From the cell containing the given text, extract its center point as [X, Y] coordinate. 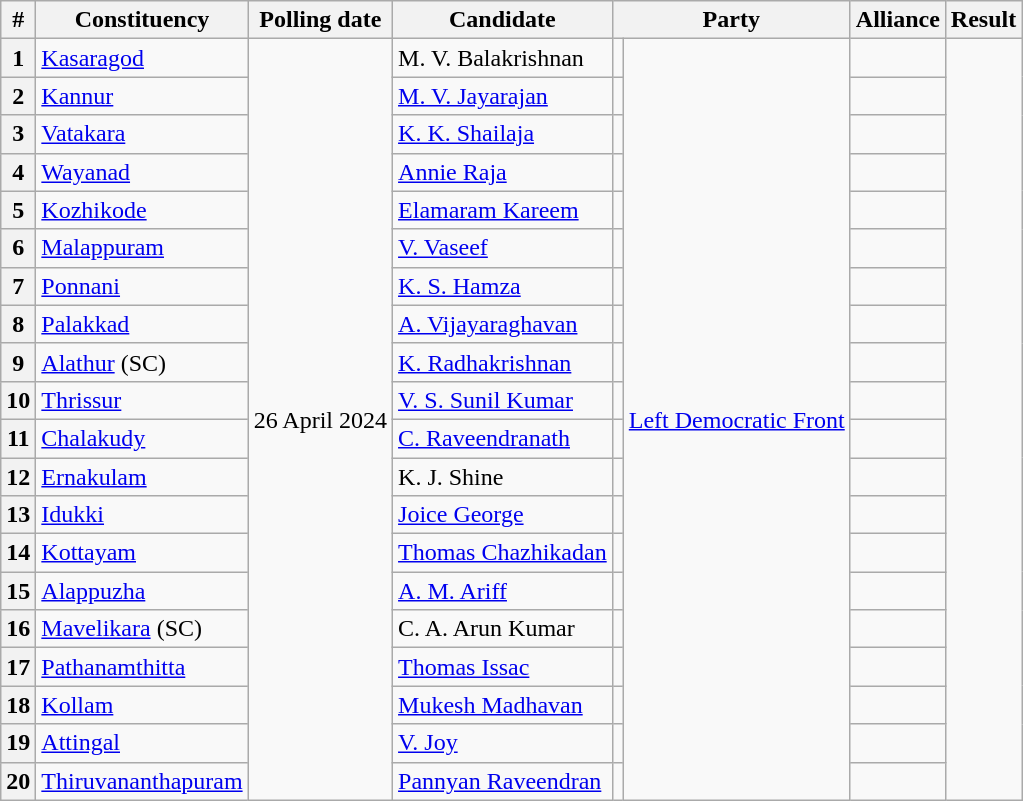
V. S. Sunil Kumar [503, 400]
Pathanamthitta [142, 667]
15 [18, 591]
26 April 2024 [320, 420]
K. Radhakrishnan [503, 362]
V. Joy [503, 743]
2 [18, 96]
Palakkad [142, 324]
9 [18, 362]
Mukesh Madhavan [503, 705]
5 [18, 210]
Party [731, 20]
12 [18, 477]
13 [18, 515]
Mavelikara (SC) [142, 629]
Malappuram [142, 248]
Thrissur [142, 400]
Ponnani [142, 286]
11 [18, 438]
Alappuzha [142, 591]
Joice George [503, 515]
Annie Raja [503, 172]
C. Raveendranath [503, 438]
Kozhikode [142, 210]
8 [18, 324]
10 [18, 400]
V. Vaseef [503, 248]
A. Vijayaraghavan [503, 324]
19 [18, 743]
Idukki [142, 515]
Kannur [142, 96]
Thiruvananthapuram [142, 781]
Polling date [320, 20]
Constituency [142, 20]
# [18, 20]
M. V. Jayarajan [503, 96]
K. K. Shailaja [503, 134]
1 [18, 58]
K. S. Hamza [503, 286]
Left Democratic Front [736, 420]
Elamaram Kareem [503, 210]
Thomas Issac [503, 667]
16 [18, 629]
M. V. Balakrishnan [503, 58]
14 [18, 553]
Chalakudy [142, 438]
Kollam [142, 705]
17 [18, 667]
3 [18, 134]
Kasaragod [142, 58]
C. A. Arun Kumar [503, 629]
Pannyan Raveendran [503, 781]
Alathur (SC) [142, 362]
4 [18, 172]
18 [18, 705]
Vatakara [142, 134]
A. M. Ariff [503, 591]
Kottayam [142, 553]
Alliance [898, 20]
20 [18, 781]
Thomas Chazhikadan [503, 553]
Wayanad [142, 172]
Result [983, 20]
Candidate [503, 20]
Ernakulam [142, 477]
Attingal [142, 743]
7 [18, 286]
6 [18, 248]
K. J. Shine [503, 477]
